Locate the cell with the specified text and output its [x, y] center coordinate. 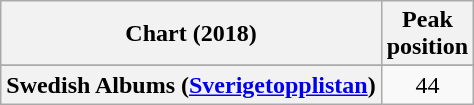
Peak position [427, 34]
Swedish Albums (Sverigetopplistan) [191, 85]
Chart (2018) [191, 34]
44 [427, 85]
